Find where the given text appears and provide that cell's center as (X, Y) coordinate. 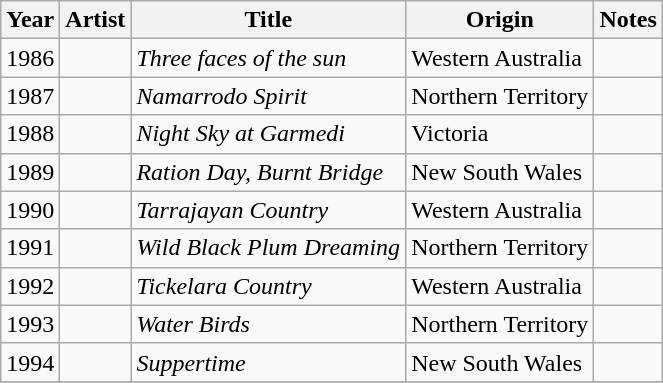
1993 (30, 324)
Namarrodo Spirit (268, 96)
Victoria (500, 134)
1991 (30, 248)
Tarrajayan Country (268, 210)
1992 (30, 286)
1994 (30, 362)
Origin (500, 20)
Wild Black Plum Dreaming (268, 248)
Title (268, 20)
Year (30, 20)
Suppertime (268, 362)
Tickelara Country (268, 286)
Notes (628, 20)
1989 (30, 172)
1987 (30, 96)
1990 (30, 210)
1988 (30, 134)
Night Sky at Garmedi (268, 134)
Artist (96, 20)
1986 (30, 58)
Three faces of the sun (268, 58)
Water Birds (268, 324)
Ration Day, Burnt Bridge (268, 172)
